For the text-containing cell, return its midpoint in (x, y) coordinate format. 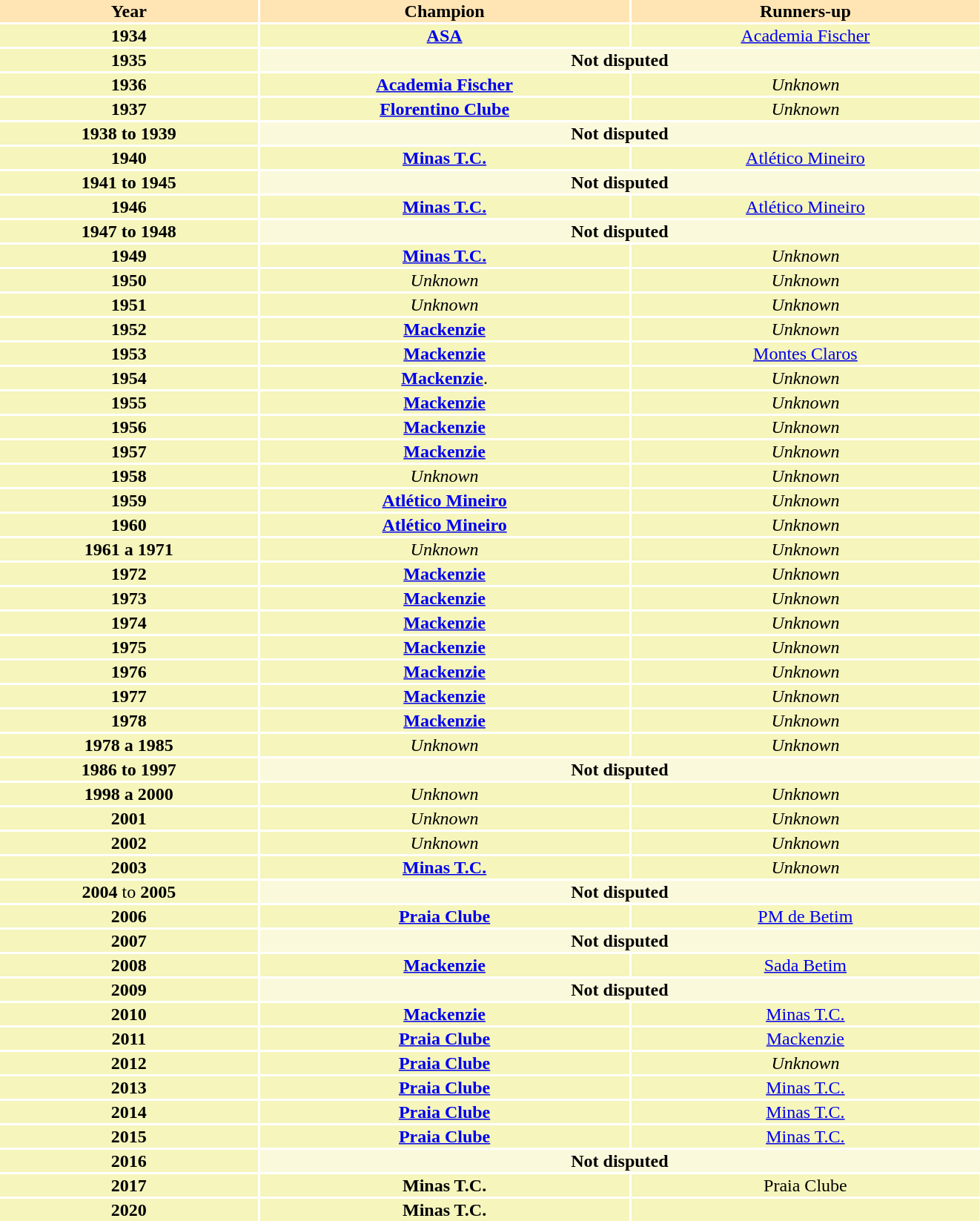
1954 (129, 378)
2013 (129, 1088)
1978 a 1985 (129, 745)
2003 (129, 867)
1974 (129, 623)
1986 to 1997 (129, 770)
1998 a 2000 (129, 794)
1952 (129, 329)
1938 to 1939 (129, 133)
1957 (129, 451)
2002 (129, 843)
Runners-up (806, 11)
Champion (445, 11)
2017 (129, 1185)
2001 (129, 818)
1937 (129, 109)
1975 (129, 647)
PM de Betim (806, 916)
2008 (129, 965)
1978 (129, 721)
Mackenzie. (445, 378)
1949 (129, 256)
1936 (129, 85)
1956 (129, 427)
1935 (129, 60)
1977 (129, 696)
Year (129, 11)
2007 (129, 941)
1961 a 1971 (129, 549)
2006 (129, 916)
2012 (129, 1063)
2011 (129, 1039)
1960 (129, 525)
1973 (129, 598)
2004 to 2005 (129, 892)
1934 (129, 36)
2015 (129, 1136)
2016 (129, 1161)
Sada Betim (806, 965)
1947 to 1948 (129, 231)
Montes Claros (806, 354)
2009 (129, 990)
1976 (129, 672)
1950 (129, 280)
2010 (129, 1014)
1953 (129, 354)
2014 (129, 1112)
1959 (129, 500)
1955 (129, 403)
Florentino Clube (445, 109)
1958 (129, 476)
1940 (129, 158)
1946 (129, 207)
1941 to 1945 (129, 182)
ASA (445, 36)
1951 (129, 305)
2020 (129, 1210)
1972 (129, 574)
